Return (x, y) of the center of cell containing provided text 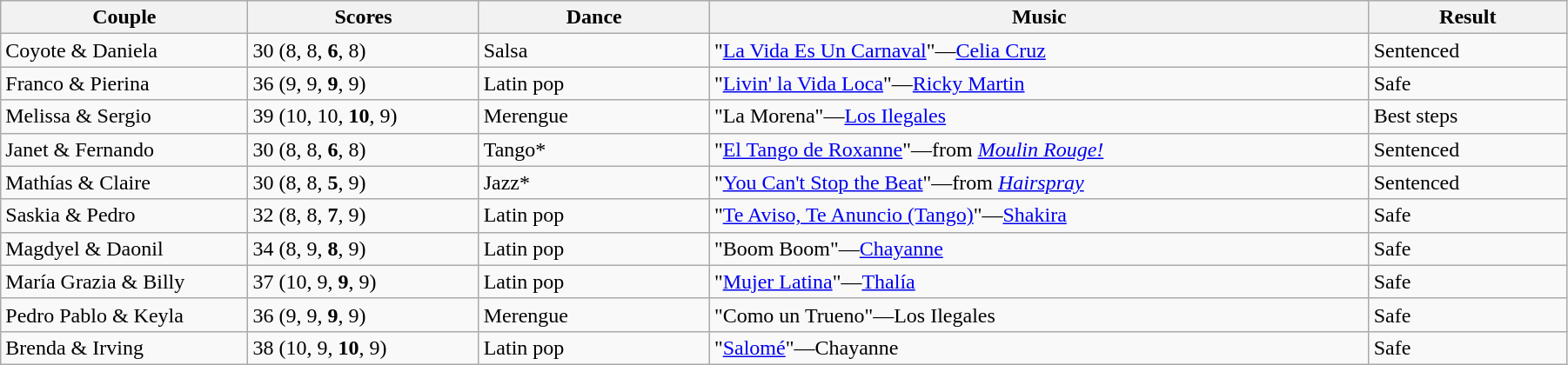
Pedro Pablo & Keyla (124, 315)
Magdyel & Daonil (124, 249)
"Te Aviso, Te Anuncio (Tango)"—Shakira (1039, 216)
Music (1039, 17)
Tango* (593, 149)
Coyote & Daniela (124, 50)
"El Tango de Roxanne"—from Moulin Rouge! (1039, 149)
Dance (593, 17)
"La Vida Es Un Carnaval"—Celia Cruz (1039, 50)
"You Can't Stop the Beat"—from Hairspray (1039, 182)
38 (10, 9, 10, 9) (364, 348)
Scores (364, 17)
Melissa & Sergio (124, 116)
30 (8, 8, 5, 9) (364, 182)
Jazz* (593, 182)
"Salomé"—Chayanne (1039, 348)
37 (10, 9, 9, 9) (364, 282)
39 (10, 10, 10, 9) (364, 116)
"Livin' la Vida Loca"—Ricky Martin (1039, 83)
34 (8, 9, 8, 9) (364, 249)
"Mujer Latina"—Thalía (1039, 282)
Brenda & Irving (124, 348)
Saskia & Pedro (124, 216)
Salsa (593, 50)
32 (8, 8, 7, 9) (364, 216)
Franco & Pierina (124, 83)
Janet & Fernando (124, 149)
María Grazia & Billy (124, 282)
"La Morena"—Los Ilegales (1039, 116)
"Como un Trueno"—Los Ilegales (1039, 315)
Best steps (1467, 116)
Result (1467, 17)
"Boom Boom"—Chayanne (1039, 249)
Couple (124, 17)
Mathías & Claire (124, 182)
